Locate the cell with the specified text and output its (x, y) center coordinate. 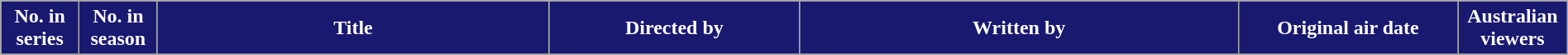
Directed by (675, 28)
Written by (1019, 28)
Title (353, 28)
Original air date (1348, 28)
No. inseason (117, 28)
No. inseries (40, 28)
Australian viewers (1513, 28)
